From the cell containing the given text, extract its center point as [x, y] coordinate. 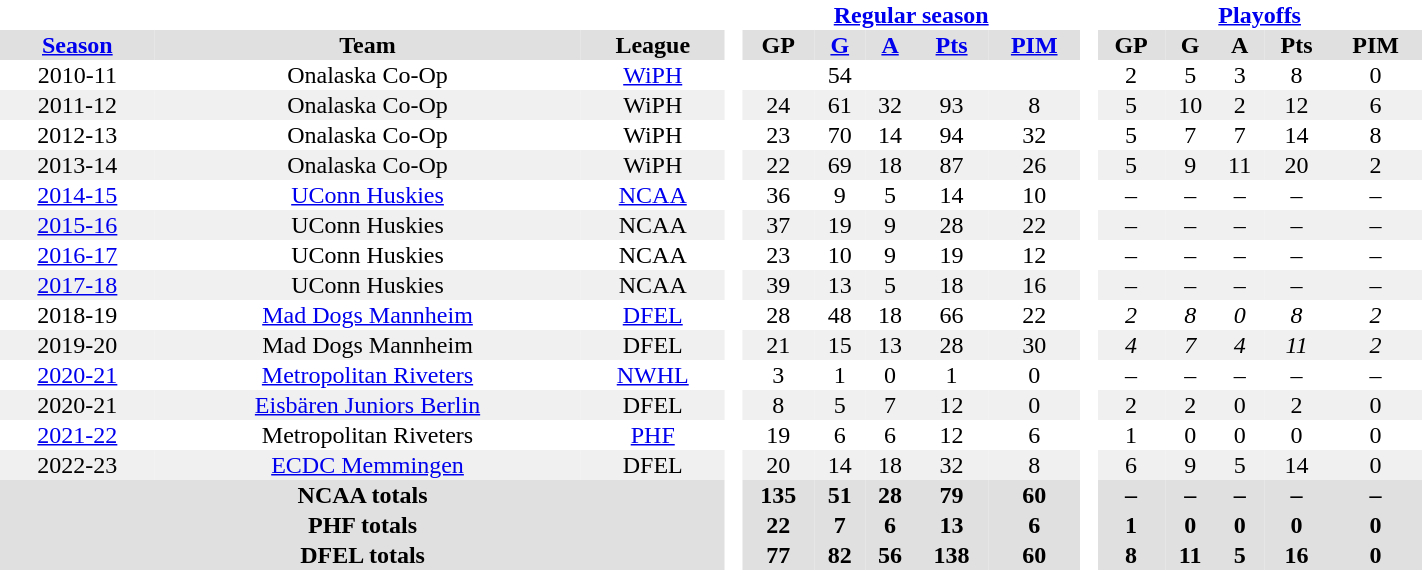
NWHL [652, 375]
Team [368, 45]
51 [840, 495]
37 [778, 225]
69 [840, 165]
Playoffs [1260, 15]
21 [778, 345]
87 [952, 165]
2018-19 [78, 315]
48 [840, 315]
PHF totals [362, 525]
36 [778, 195]
Regular season [912, 15]
79 [952, 495]
2022-23 [78, 465]
82 [840, 555]
2021-22 [78, 435]
2019-20 [78, 345]
2013-14 [78, 165]
2014-15 [78, 195]
135 [778, 495]
56 [890, 555]
Season [78, 45]
Eisbären Juniors Berlin [368, 405]
54 [840, 75]
2010-11 [78, 75]
24 [778, 105]
2016-17 [78, 255]
77 [778, 555]
93 [952, 105]
DFEL totals [362, 555]
15 [840, 345]
ECDC Memmingen [368, 465]
94 [952, 135]
138 [952, 555]
39 [778, 285]
2017-18 [78, 285]
2015-16 [78, 225]
26 [1034, 165]
NCAA totals [362, 495]
2012-13 [78, 135]
61 [840, 105]
2011-12 [78, 105]
30 [1034, 345]
PHF [652, 435]
League [652, 45]
70 [840, 135]
66 [952, 315]
